Scan for the cell matching the given text and deliver its [x, y] coordinate at center. 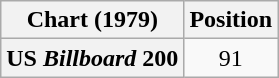
Chart (1979) [92, 20]
91 [231, 58]
Position [231, 20]
US Billboard 200 [92, 58]
